Search for the cell housing the specified text and yield its (X, Y) center coordinate. 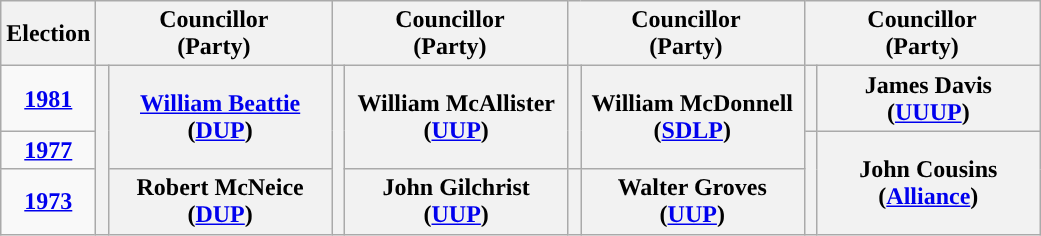
James Davis (UUUP) (929, 98)
1973 (48, 202)
John Gilchrist (UUP) (456, 202)
Robert McNeice (DUP) (220, 202)
John Cousins (Alliance) (929, 182)
William Beattie (DUP) (220, 118)
1977 (48, 150)
William McAllister (UUP) (456, 118)
Walter Groves (UUP) (692, 202)
Election (48, 34)
1981 (48, 98)
William McDonnell (SDLP) (692, 118)
